Return the [x, y] coordinate for the center point of the cell that contains the specified text.  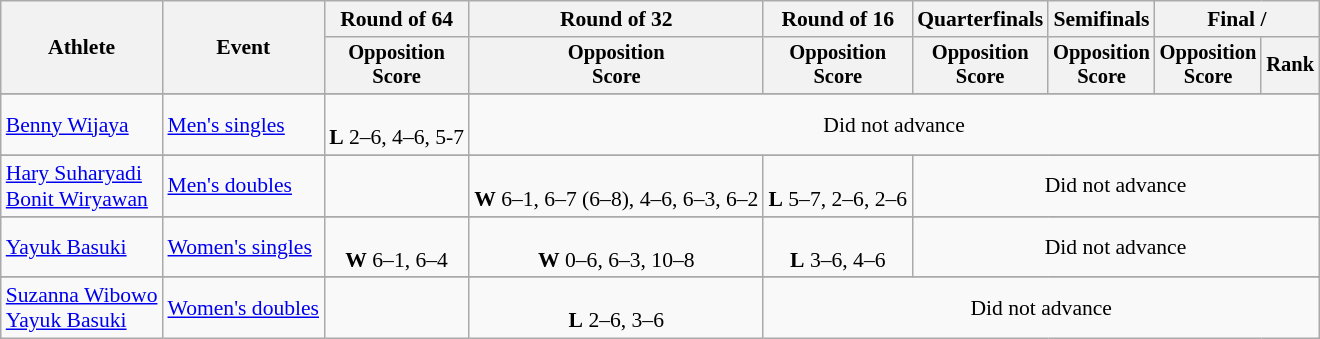
W 0–6, 6–3, 10–8 [616, 248]
Event [243, 48]
Quarterfinals [980, 19]
Round of 16 [838, 19]
Suzanna Wibowo Yayuk Basuki [82, 308]
Yayuk Basuki [82, 248]
L 2–6, 3–6 [616, 308]
Round of 64 [396, 19]
Round of 32 [616, 19]
L 2–6, 4–6, 5-7 [396, 124]
W 6–1, 6–7 (6–8), 4–6, 6–3, 6–2 [616, 186]
Benny Wijaya [82, 124]
L 5–7, 2–6, 2–6 [838, 186]
Semifinals [1102, 19]
Athlete [82, 48]
Rank [1290, 66]
Final / [1237, 19]
Hary Suharyadi Bonit Wiryawan [82, 186]
Men's doubles [243, 186]
Women's doubles [243, 308]
L 3–6, 4–6 [838, 248]
W 6–1, 6–4 [396, 248]
Men's singles [243, 124]
Women's singles [243, 248]
